Locate the cell with the specified text and output its [X, Y] center coordinate. 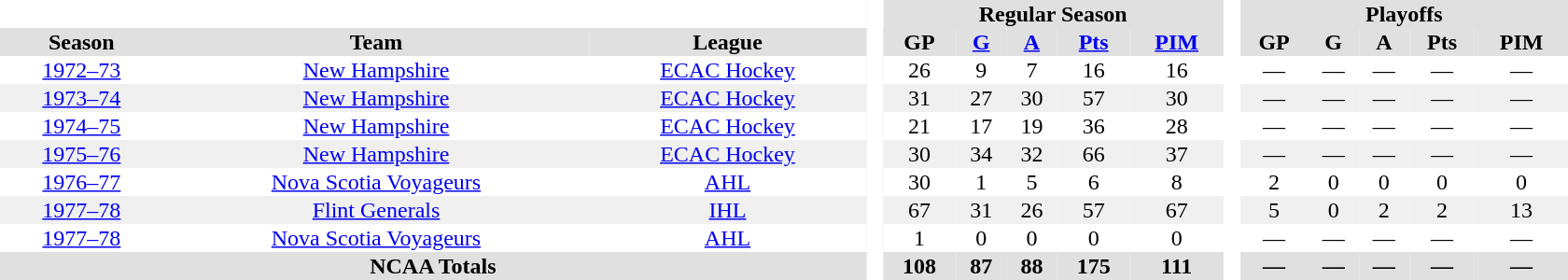
175 [1094, 266]
27 [981, 98]
League [727, 42]
13 [1521, 210]
7 [1031, 70]
88 [1031, 266]
6 [1094, 182]
17 [981, 126]
NCAA Totals [433, 266]
36 [1094, 126]
108 [919, 266]
1972–73 [82, 70]
9 [981, 70]
111 [1177, 266]
Regular Season [1053, 14]
Playoffs [1404, 14]
28 [1177, 126]
21 [919, 126]
32 [1031, 154]
87 [981, 266]
37 [1177, 154]
34 [981, 154]
Season [82, 42]
66 [1094, 154]
1975–76 [82, 154]
1973–74 [82, 98]
Flint Generals [377, 210]
8 [1177, 182]
Team [377, 42]
1974–75 [82, 126]
IHL [727, 210]
1976–77 [82, 182]
19 [1031, 126]
